Detect which cell encompasses the target text, then output its (x, y) center coordinate. 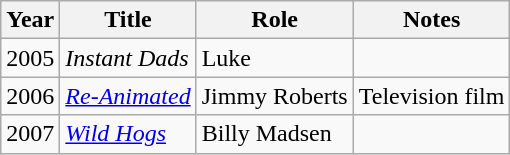
Re-Animated (128, 96)
Jimmy Roberts (274, 96)
Title (128, 20)
Television film (432, 96)
Notes (432, 20)
2006 (30, 96)
2007 (30, 134)
Luke (274, 58)
Wild Hogs (128, 134)
Year (30, 20)
Role (274, 20)
2005 (30, 58)
Instant Dads (128, 58)
Billy Madsen (274, 134)
